Search for the cell housing the specified text and yield its [x, y] center coordinate. 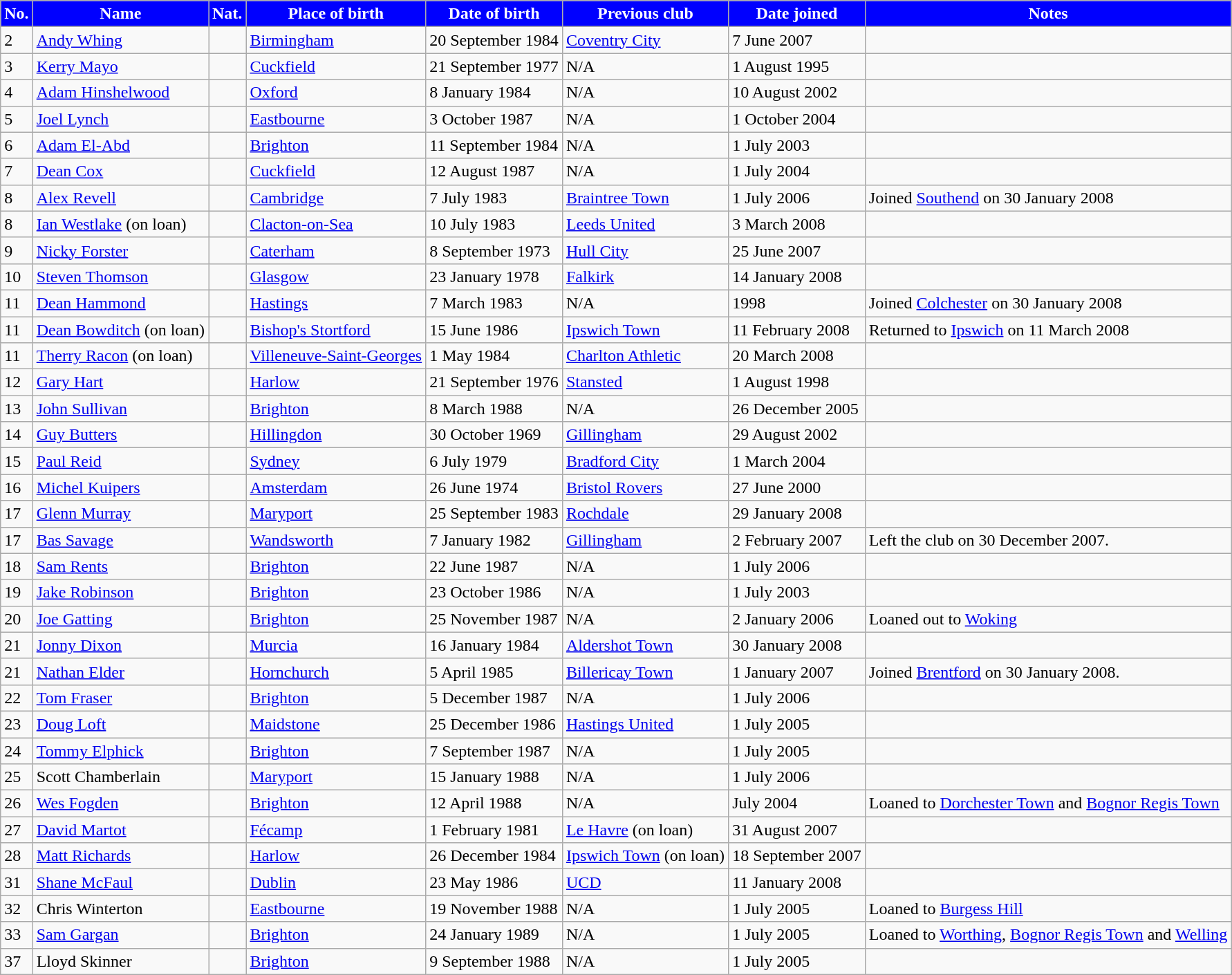
12 April 1988 [494, 804]
5 [17, 119]
Joined Brentford on 30 January 2008. [1048, 671]
Bas Savage [120, 540]
Scott Chamberlain [120, 777]
Le Havre (on loan) [645, 830]
Sam Gargan [120, 935]
20 [17, 619]
10 August 2002 [797, 93]
20 March 2008 [797, 356]
3 March 2008 [797, 224]
20 September 1984 [494, 40]
1 October 2004 [797, 119]
21 September 1977 [494, 66]
Loaned to Worthing, Bognor Regis Town and Welling [1048, 935]
David Martot [120, 830]
Bishop's Stortford [336, 330]
Place of birth [336, 14]
Loaned to Dorchester Town and Bognor Regis Town [1048, 804]
Rochdale [645, 514]
Doug Loft [120, 724]
Fécamp [336, 830]
Dean Bowditch (on loan) [120, 330]
15 January 1988 [494, 777]
Dean Cox [120, 171]
Returned to Ipswich on 11 March 2008 [1048, 330]
Nat. [227, 14]
10 [17, 277]
12 August 1987 [494, 171]
7 January 1982 [494, 540]
Hornchurch [336, 671]
7 March 1983 [494, 303]
Nathan Elder [120, 671]
Leeds United [645, 224]
11 September 1984 [494, 145]
7 July 1983 [494, 198]
Joined Colchester on 30 January 2008 [1048, 303]
28 [17, 856]
Notes [1048, 14]
7 September 1987 [494, 750]
7 [17, 171]
15 June 1986 [494, 330]
Glasgow [336, 277]
Clacton-on-Sea [336, 224]
21 September 1976 [494, 382]
Caterham [336, 250]
Sydney [336, 461]
Joined Southend on 30 January 2008 [1048, 198]
Jake Robinson [120, 593]
Billericay Town [645, 671]
1 August 1998 [797, 382]
Date of birth [494, 14]
Andy Whing [120, 40]
Braintree Town [645, 198]
Dean Hammond [120, 303]
24 [17, 750]
18 [17, 566]
Loaned out to Woking [1048, 619]
Tommy Elphick [120, 750]
Bristol Rovers [645, 488]
5 April 1985 [494, 671]
Falkirk [645, 277]
25 September 1983 [494, 514]
11 January 2008 [797, 882]
Charlton Athletic [645, 356]
2 [17, 40]
6 July 1979 [494, 461]
Coventry City [645, 40]
23 January 1978 [494, 277]
2 January 2006 [797, 619]
14 [17, 435]
18 September 2007 [797, 856]
Bradford City [645, 461]
1 July 2004 [797, 171]
23 October 1986 [494, 593]
Sam Rents [120, 566]
3 [17, 66]
3 October 1987 [494, 119]
25 June 2007 [797, 250]
19 November 1988 [494, 909]
31 [17, 882]
Gary Hart [120, 382]
Hull City [645, 250]
13 [17, 409]
Paul Reid [120, 461]
31 August 2007 [797, 830]
July 2004 [797, 804]
15 [17, 461]
19 [17, 593]
5 December 1987 [494, 698]
2 February 2007 [797, 540]
25 [17, 777]
Chris Winterton [120, 909]
Matt Richards [120, 856]
Villeneuve-Saint-Georges [336, 356]
7 June 2007 [797, 40]
Maidstone [336, 724]
26 December 1984 [494, 856]
Joe Gatting [120, 619]
Previous club [645, 14]
Adam El-Abd [120, 145]
Wandsworth [336, 540]
Adam Hinshelwood [120, 93]
Ian Westlake (on loan) [120, 224]
Loaned to Burgess Hill [1048, 909]
Name [120, 14]
Jonny Dixon [120, 645]
16 January 1984 [494, 645]
Oxford [336, 93]
Tom Fraser [120, 698]
Joel Lynch [120, 119]
John Sullivan [120, 409]
33 [17, 935]
25 November 1987 [494, 619]
23 [17, 724]
Ipswich Town [645, 330]
1 March 2004 [797, 461]
11 February 2008 [797, 330]
12 [17, 382]
29 January 2008 [797, 514]
1 January 2007 [797, 671]
Cambridge [336, 198]
Guy Butters [120, 435]
1998 [797, 303]
10 July 1983 [494, 224]
32 [17, 909]
Therry Racon (on loan) [120, 356]
26 [17, 804]
9 September 1988 [494, 961]
1 August 1995 [797, 66]
Wes Fogden [120, 804]
29 August 2002 [797, 435]
22 June 1987 [494, 566]
Hastings [336, 303]
4 [17, 93]
Glenn Murray [120, 514]
30 October 1969 [494, 435]
23 May 1986 [494, 882]
8 January 1984 [494, 93]
26 December 2005 [797, 409]
1 May 1984 [494, 356]
Lloyd Skinner [120, 961]
No. [17, 14]
Amsterdam [336, 488]
Nicky Forster [120, 250]
Murcia [336, 645]
6 [17, 145]
26 June 1974 [494, 488]
Shane McFaul [120, 882]
Alex Revell [120, 198]
27 [17, 830]
25 December 1986 [494, 724]
Aldershot Town [645, 645]
30 January 2008 [797, 645]
8 September 1973 [494, 250]
1 February 1981 [494, 830]
Left the club on 30 December 2007. [1048, 540]
Dublin [336, 882]
16 [17, 488]
Birmingham [336, 40]
Michel Kuipers [120, 488]
37 [17, 961]
8 March 1988 [494, 409]
Ipswich Town (on loan) [645, 856]
UCD [645, 882]
Hastings United [645, 724]
22 [17, 698]
Hillingdon [336, 435]
24 January 1989 [494, 935]
14 January 2008 [797, 277]
Kerry Mayo [120, 66]
9 [17, 250]
Stansted [645, 382]
Date joined [797, 14]
Steven Thomson [120, 277]
27 June 2000 [797, 488]
